Determine the [X, Y] coordinate at the center of the cell enclosing the given text.  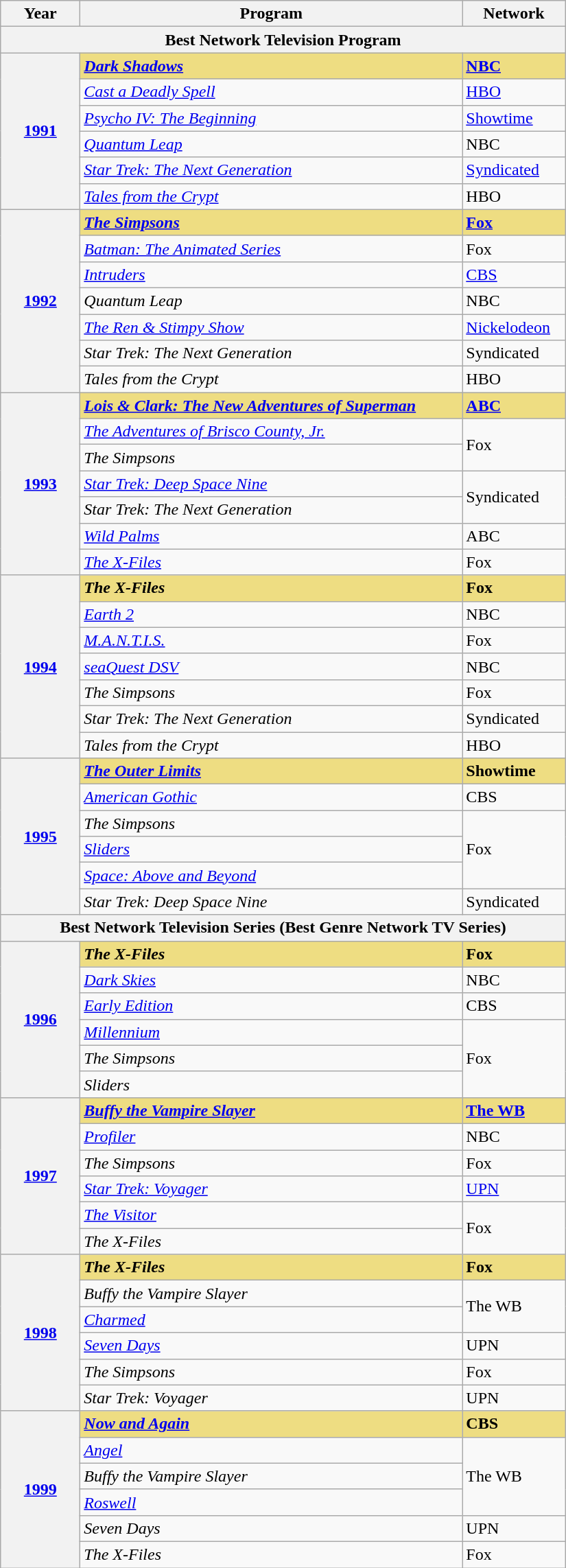
The Outer Limits [272, 771]
American Gothic [272, 797]
1993 [40, 484]
1992 [40, 301]
The Visitor [272, 1215]
1997 [40, 1175]
Batman: The Animated Series [272, 248]
Early Edition [272, 1006]
Millennium [272, 1032]
Nickelodeon [514, 327]
Earth 2 [272, 614]
Year [40, 14]
Best Network Television Program [283, 40]
1991 [40, 131]
Roswell [272, 1502]
Psycho IV: The Beginning [272, 118]
seaQuest DSV [272, 666]
1999 [40, 1489]
Dark Skies [272, 980]
The Ren & Stimpy Show [272, 327]
Best Network Television Series (Best Genre Network TV Series) [283, 928]
The Adventures of Brisco County, Jr. [272, 432]
Lois & Clark: The New Adventures of Superman [272, 406]
Program [272, 14]
Charmed [272, 1320]
Angel [272, 1450]
Space: Above and Beyond [272, 876]
1995 [40, 836]
1994 [40, 666]
1998 [40, 1333]
1996 [40, 1019]
Profiler [272, 1136]
Cast a Deadly Spell [272, 92]
Now and Again [272, 1424]
Intruders [272, 274]
Network [514, 14]
M.A.N.T.I.S. [272, 640]
Dark Shadows [272, 66]
Wild Palms [272, 536]
